Output the [X, Y] coordinate of the center of the cell containing the given text.  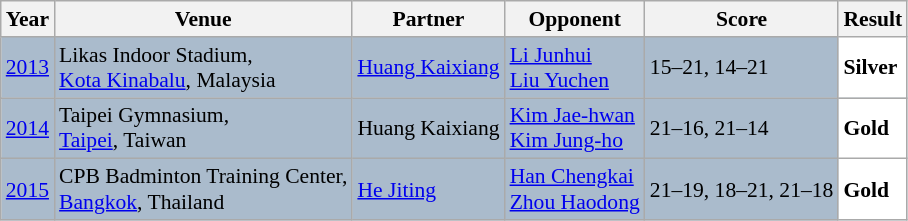
21–19, 18–21, 21–18 [742, 190]
2013 [28, 68]
CPB Badminton Training Center,Bangkok, Thailand [203, 190]
2014 [28, 128]
2015 [28, 190]
Year [28, 19]
15–21, 14–21 [742, 68]
21–16, 21–14 [742, 128]
Venue [203, 19]
Opponent [575, 19]
Likas Indoor Stadium,Kota Kinabalu, Malaysia [203, 68]
Han Chengkai Zhou Haodong [575, 190]
Score [742, 19]
Kim Jae-hwan Kim Jung-ho [575, 128]
Taipei Gymnasium,Taipei, Taiwan [203, 128]
Li Junhui Liu Yuchen [575, 68]
Result [872, 19]
Silver [872, 68]
Partner [428, 19]
He Jiting [428, 190]
